From the cell containing the given text, extract its center point as [x, y] coordinate. 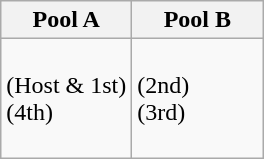
(Host & 1st) (4th) [66, 98]
(2nd) (3rd) [198, 98]
Pool A [66, 20]
Pool B [198, 20]
